Identify which cell holds the provided text, then report its (x, y) central coordinate. 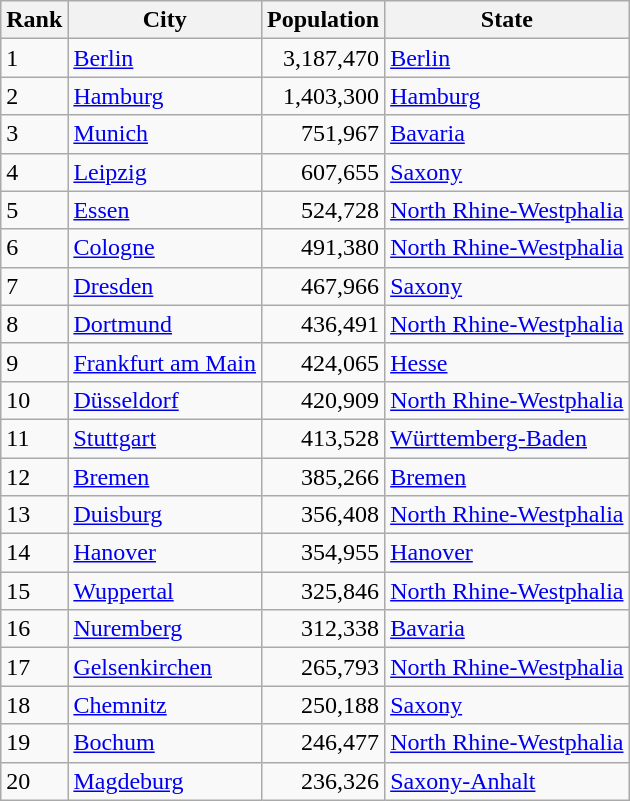
Munich (165, 134)
354,955 (324, 553)
Hesse (507, 362)
Frankfurt am Main (165, 362)
15 (34, 591)
Saxony-Anhalt (507, 781)
20 (34, 781)
Gelsenkirchen (165, 667)
467,966 (324, 286)
8 (34, 324)
312,338 (324, 629)
11 (34, 438)
413,528 (324, 438)
Württemberg-Baden (507, 438)
Leipzig (165, 172)
16 (34, 629)
City (165, 20)
524,728 (324, 210)
424,065 (324, 362)
5 (34, 210)
7 (34, 286)
491,380 (324, 248)
18 (34, 705)
Stuttgart (165, 438)
3,187,470 (324, 58)
Essen (165, 210)
385,266 (324, 477)
10 (34, 400)
356,408 (324, 515)
Bochum (165, 743)
6 (34, 248)
9 (34, 362)
3 (34, 134)
420,909 (324, 400)
Magdeburg (165, 781)
246,477 (324, 743)
Population (324, 20)
Rank (34, 20)
Nuremberg (165, 629)
Cologne (165, 248)
436,491 (324, 324)
607,655 (324, 172)
250,188 (324, 705)
265,793 (324, 667)
4 (34, 172)
1,403,300 (324, 96)
2 (34, 96)
Düsseldorf (165, 400)
13 (34, 515)
236,326 (324, 781)
Duisburg (165, 515)
Chemnitz (165, 705)
Dortmund (165, 324)
14 (34, 553)
19 (34, 743)
Dresden (165, 286)
Wuppertal (165, 591)
State (507, 20)
325,846 (324, 591)
17 (34, 667)
12 (34, 477)
751,967 (324, 134)
1 (34, 58)
